Provide the (x, y) coordinate of the cell's center where the given text is located.  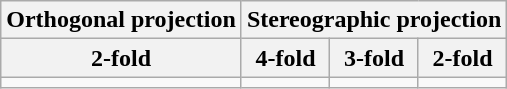
3-fold (374, 58)
4-fold (285, 58)
Stereographic projection (374, 20)
Orthogonal projection (122, 20)
